Extract the (x, y) coordinate from the center of the cell holding the provided text.  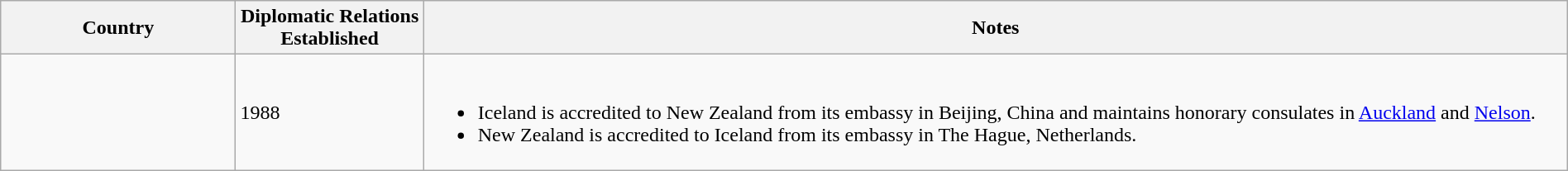
1988 (329, 112)
Diplomatic Relations Established (329, 28)
Country (118, 28)
Notes (996, 28)
